Capture the cell that displays the provided text and extract its [X, Y] central coordinate. 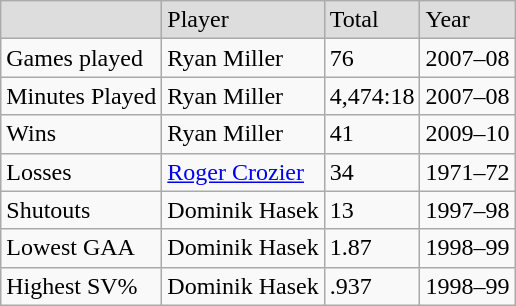
Games played [82, 58]
41 [372, 134]
Minutes Played [82, 96]
1971–72 [468, 172]
Shutouts [82, 210]
13 [372, 210]
Wins [82, 134]
Year [468, 20]
Roger Crozier [243, 172]
34 [372, 172]
Losses [82, 172]
Highest SV% [82, 286]
76 [372, 58]
4,474:18 [372, 96]
.937 [372, 286]
1997–98 [468, 210]
2009–10 [468, 134]
Lowest GAA [82, 248]
1.87 [372, 248]
Player [243, 20]
Total [372, 20]
